Identify which cell holds the provided text, then report its [x, y] central coordinate. 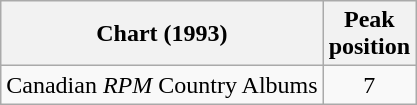
7 [369, 85]
Canadian RPM Country Albums [162, 85]
Peakposition [369, 34]
Chart (1993) [162, 34]
